Identify which cell holds the provided text, then report its [X, Y] central coordinate. 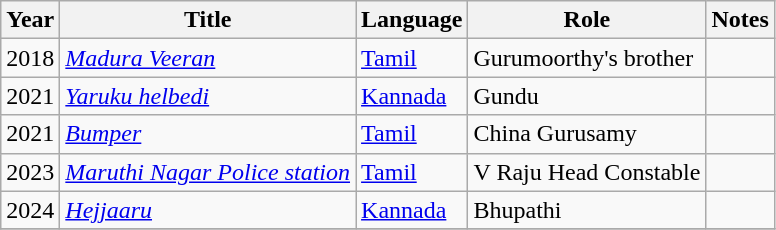
Notes [740, 20]
Bumper [208, 134]
2018 [30, 58]
2023 [30, 172]
Madura Veeran [208, 58]
2024 [30, 210]
Title [208, 20]
Gurumoorthy's brother [587, 58]
Hejjaaru [208, 210]
Yaruku helbedi [208, 96]
Role [587, 20]
Bhupathi [587, 210]
V Raju Head Constable [587, 172]
Maruthi Nagar Police station [208, 172]
Language [412, 20]
Year [30, 20]
Gundu [587, 96]
China Gurusamy [587, 134]
